Provide the (X, Y) coordinate of the cell's center where the given text is located.  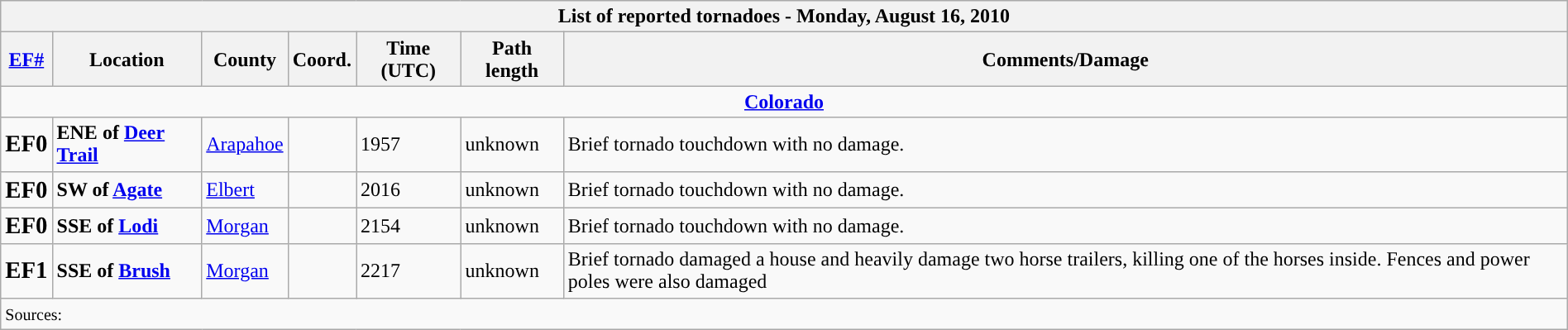
EF1 (26, 271)
Colorado (784, 102)
SW of Agate (127, 189)
Path length (512, 60)
Sources: (784, 313)
2154 (409, 226)
EF# (26, 60)
SSE of Brush (127, 271)
ENE of Deer Trail (127, 144)
County (245, 60)
2016 (409, 189)
Brief tornado damaged a house and heavily damage two horse trailers, killing one of the horses inside. Fences and power poles were also damaged (1065, 271)
Arapahoe (245, 144)
Elbert (245, 189)
Location (127, 60)
Coord. (322, 60)
List of reported tornadoes - Monday, August 16, 2010 (784, 17)
Comments/Damage (1065, 60)
1957 (409, 144)
SSE of Lodi (127, 226)
2217 (409, 271)
Time (UTC) (409, 60)
